Return the [x, y] coordinate for the center point of the cell that contains the specified text.  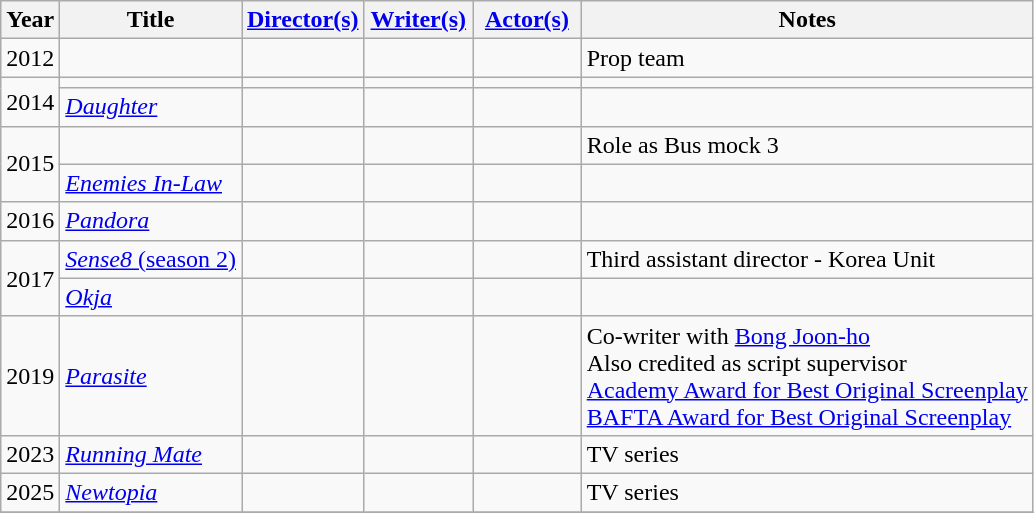
Prop team [807, 58]
Role as Bus mock 3 [807, 145]
Year [30, 20]
Newtopia [151, 492]
Actor(s) [528, 20]
2014 [30, 102]
Parasite [151, 376]
Title [151, 20]
Director(s) [304, 20]
2019 [30, 376]
2025 [30, 492]
2015 [30, 164]
Daughter [151, 107]
2012 [30, 58]
Running Mate [151, 454]
2023 [30, 454]
Okja [151, 297]
Enemies In-Law [151, 183]
Notes [807, 20]
2017 [30, 278]
2016 [30, 221]
Co-writer with Bong Joon-hoAlso credited as script supervisorAcademy Award for Best Original ScreenplayBAFTA Award for Best Original Screenplay [807, 376]
Writer(s) [418, 20]
Sense8 (season 2) [151, 259]
Third assistant director - Korea Unit [807, 259]
Pandora [151, 221]
